Identify which cell holds the provided text, then report its [X, Y] central coordinate. 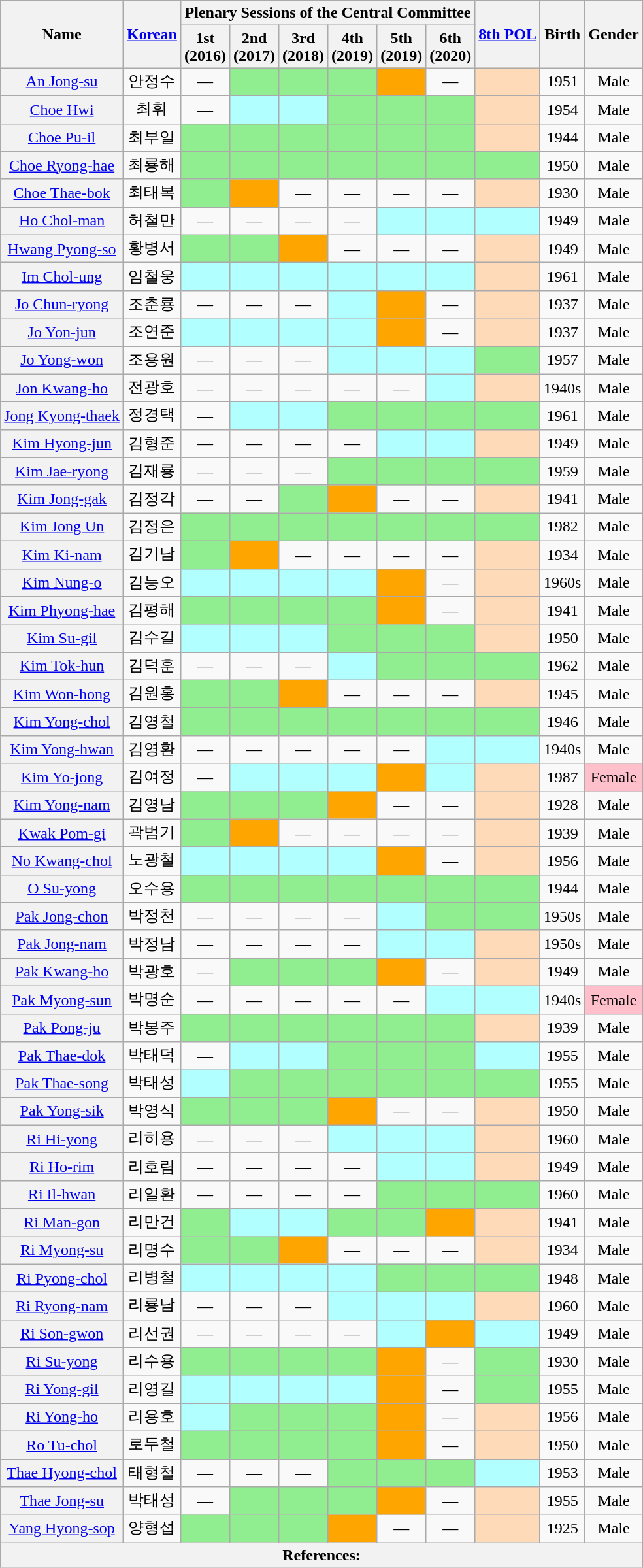
박영식 [152, 1111]
김여정 [152, 778]
1957 [562, 361]
리수용 [152, 1362]
1951 [562, 82]
전광호 [152, 388]
Kim Jae-ryong [62, 472]
4th(2019) [353, 47]
조춘룡 [152, 305]
Ri Yong-ho [62, 1417]
리호림 [152, 1167]
박광호 [152, 973]
Ri Yong-gil [62, 1390]
곽범기 [152, 833]
Thae Hyong-chol [62, 1473]
Ri Il-hwan [62, 1195]
리선권 [152, 1333]
Kim Phyong-hae [62, 610]
태형철 [152, 1473]
Plenary Sessions of the Central Committee [327, 13]
리용호 [152, 1417]
Kim Yo-jong [62, 778]
Kim Nung-o [62, 583]
Kim Yong-chol [62, 722]
황병서 [152, 248]
안정수 [152, 82]
1982 [562, 527]
2nd(2017) [254, 47]
Ho Chol-man [62, 221]
Kwak Pom-gi [62, 833]
Kim Su-gil [62, 638]
Kim Yong-nam [62, 805]
리룡남 [152, 1306]
오수용 [152, 889]
박정남 [152, 944]
Ri Pyong-chol [62, 1278]
Thae Jong-su [62, 1501]
리병철 [152, 1278]
1962 [562, 667]
8th POL [508, 34]
1954 [562, 110]
김영환 [152, 749]
Ri Hi-yong [62, 1139]
Choe Hwi [62, 110]
Korean [152, 34]
김원홍 [152, 694]
O Su-yong [62, 889]
리히용 [152, 1139]
1987 [562, 778]
An Jong-su [62, 82]
1st(2016) [205, 47]
Yang Hyong-sop [62, 1528]
김정은 [152, 527]
Ro Tu-chol [62, 1444]
Jo Yong-won [62, 361]
Jo Chun-ryong [62, 305]
김기남 [152, 554]
Kim Yong-hwan [62, 749]
Ri Ho-rim [62, 1167]
양형섭 [152, 1528]
박태덕 [152, 1056]
김덕훈 [152, 667]
허철만 [152, 221]
1946 [562, 722]
최룡해 [152, 166]
임철웅 [152, 277]
Ri Su-yong [62, 1362]
Gender [614, 34]
No Kwang-chol [62, 861]
Jo Yon-jun [62, 332]
Ri Myong-su [62, 1251]
김영남 [152, 805]
박명순 [152, 1000]
김평해 [152, 610]
최태복 [152, 193]
1960s [562, 583]
Pak Thae-dok [62, 1056]
1959 [562, 472]
Im Chol-ung [62, 277]
로두철 [152, 1444]
Pak Pong-ju [62, 1027]
Ri Ryong-nam [62, 1306]
Pak Jong-nam [62, 944]
1948 [562, 1278]
박정천 [152, 916]
조연준 [152, 332]
1953 [562, 1473]
6th(2020) [451, 47]
1928 [562, 805]
Choe Thae-bok [62, 193]
최부일 [152, 137]
김수길 [152, 638]
조용원 [152, 361]
Pak Thae-song [62, 1084]
Pak Jong-chon [62, 916]
박봉주 [152, 1027]
Ri Son-gwon [62, 1333]
Choe Ryong-hae [62, 166]
Kim Hyong-jun [62, 443]
Name [62, 34]
Kim Ki-nam [62, 554]
리영길 [152, 1390]
Pak Yong-sik [62, 1111]
Kim Won-hong [62, 694]
Kim Tok-hun [62, 667]
Choe Pu-il [62, 137]
리만건 [152, 1222]
김영철 [152, 722]
Birth [562, 34]
리명수 [152, 1251]
노광철 [152, 861]
Kim Jong-gak [62, 499]
리일환 [152, 1195]
5th(2019) [401, 47]
References: [321, 1555]
최휘 [152, 110]
김정각 [152, 499]
Kim Jong Un [62, 527]
김능오 [152, 583]
Hwang Pyong-so [62, 248]
Jon Kwang-ho [62, 388]
김재룡 [152, 472]
3rd(2018) [303, 47]
정경택 [152, 416]
Ri Man-gon [62, 1222]
1945 [562, 694]
Jong Kyong-thaek [62, 416]
Pak Myong-sun [62, 1000]
Pak Kwang-ho [62, 973]
김형준 [152, 443]
1925 [562, 1528]
